Identify which cell holds the provided text, then report its [x, y] central coordinate. 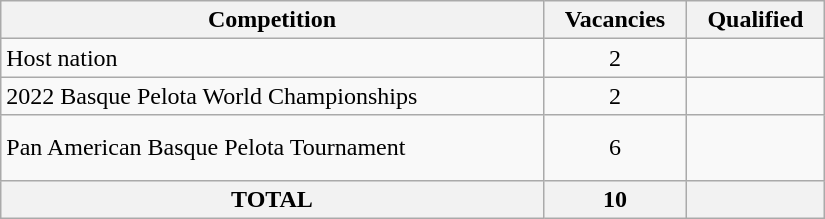
Host nation [272, 58]
Pan American Basque Pelota Tournament [272, 148]
10 [614, 199]
Qualified [756, 20]
Vacancies [614, 20]
6 [614, 148]
Competition [272, 20]
TOTAL [272, 199]
2022 Basque Pelota World Championships [272, 96]
